Scan for the cell matching the given text and deliver its [X, Y] coordinate at center. 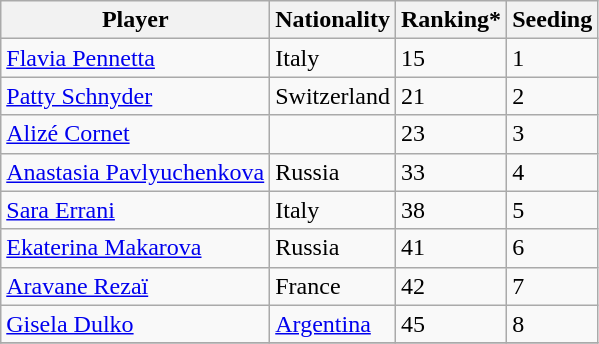
Seeding [552, 20]
38 [450, 210]
23 [450, 134]
Argentina [333, 324]
8 [552, 324]
Aravane Rezaï [136, 286]
Ranking* [450, 20]
2 [552, 96]
42 [450, 286]
6 [552, 248]
Nationality [333, 20]
Alizé Cornet [136, 134]
3 [552, 134]
21 [450, 96]
France [333, 286]
41 [450, 248]
33 [450, 172]
Flavia Pennetta [136, 58]
Player [136, 20]
Sara Errani [136, 210]
7 [552, 286]
45 [450, 324]
Patty Schnyder [136, 96]
1 [552, 58]
15 [450, 58]
Ekaterina Makarova [136, 248]
Switzerland [333, 96]
4 [552, 172]
Gisela Dulko [136, 324]
5 [552, 210]
Anastasia Pavlyuchenkova [136, 172]
